Return [X, Y] of the center of cell containing provided text 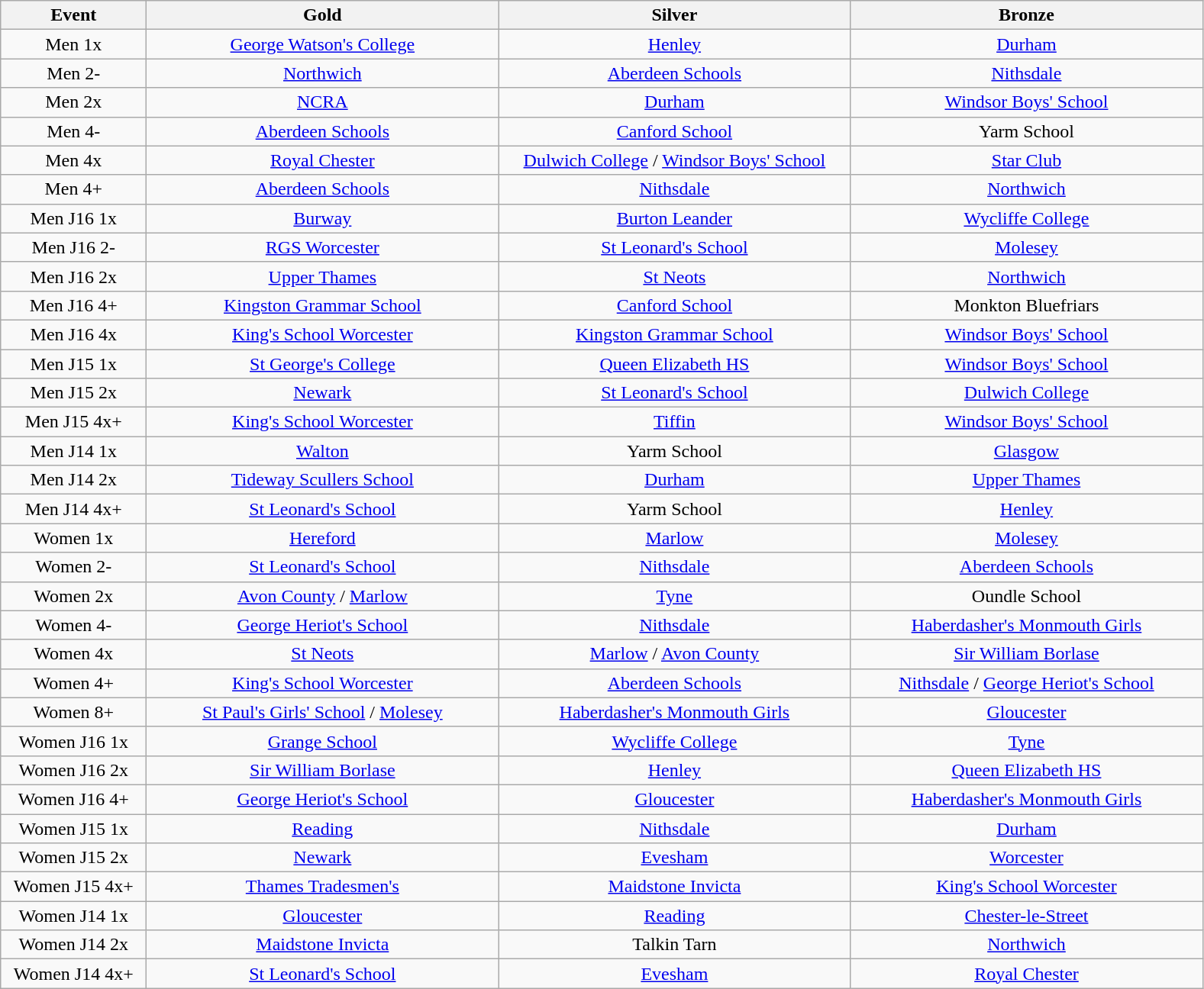
Men J15 4x+ [73, 422]
Women J16 4+ [73, 799]
NCRA [322, 102]
Men 1x [73, 44]
St Paul's Girls' School / Molesey [322, 712]
Marlow [675, 538]
Men J16 2x [73, 276]
Women J14 4x+ [73, 974]
Avon County / Marlow [322, 596]
Worcester [1026, 858]
Women J16 2x [73, 770]
Tiffin [675, 422]
Men J16 1x [73, 218]
Bronze [1026, 15]
Men J15 1x [73, 364]
Tideway Scullers School [322, 480]
Women J14 2x [73, 945]
Men 4- [73, 131]
Silver [675, 15]
Nithsdale / George Heriot's School [1026, 683]
Women J15 2x [73, 858]
Burway [322, 218]
Marlow / Avon County [675, 654]
Women 2- [73, 567]
Women 4x [73, 654]
Hereford [322, 538]
Women 4- [73, 625]
Women 2x [73, 596]
Star Club [1026, 160]
Walton [322, 451]
Women 8+ [73, 712]
Thames Tradesmen's [322, 887]
Men J14 4x+ [73, 509]
Men J16 4+ [73, 305]
Men 2- [73, 73]
Men J14 1x [73, 451]
Men 4x [73, 160]
Gold [322, 15]
St George's College [322, 364]
Talkin Tarn [675, 945]
Women 4+ [73, 683]
Women J16 1x [73, 741]
Men 2x [73, 102]
Women J15 4x+ [73, 887]
Men 4+ [73, 189]
Burton Leander [675, 218]
Men J14 2x [73, 480]
Glasgow [1026, 451]
Men J16 2- [73, 247]
Women J15 1x [73, 828]
Dulwich College [1026, 393]
Women J14 1x [73, 916]
Dulwich College / Windsor Boys' School [675, 160]
Men J16 4x [73, 334]
Chester-le-Street [1026, 916]
Grange School [322, 741]
RGS Worcester [322, 247]
George Watson's College [322, 44]
Event [73, 15]
Monkton Bluefriars [1026, 305]
Men J15 2x [73, 393]
Women 1x [73, 538]
Oundle School [1026, 596]
